Return the (X, Y) coordinate for the center point of the cell that contains the specified text.  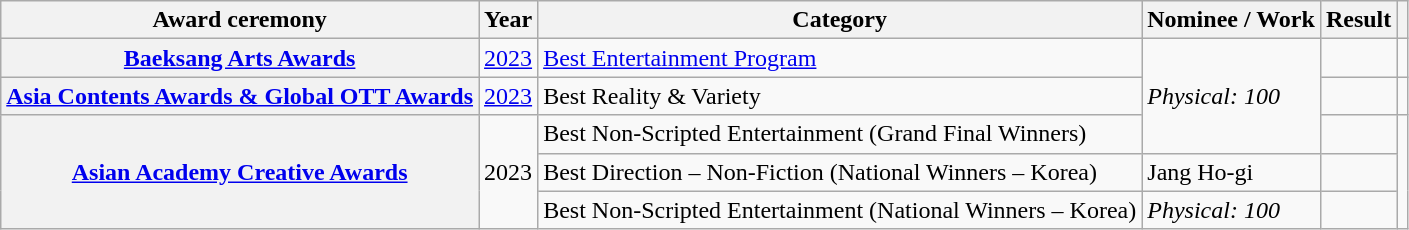
Baeksang Arts Awards (240, 58)
Nominee / Work (1232, 20)
Best Entertainment Program (840, 58)
Best Reality & Variety (840, 96)
Asia Contents Awards & Global OTT Awards (240, 96)
Best Non-Scripted Entertainment (National Winners – Korea) (840, 210)
Year (508, 20)
Category (840, 20)
Best Non-Scripted Entertainment (Grand Final Winners) (840, 134)
Jang Ho-gi (1232, 172)
Best Direction – Non-Fiction (National Winners – Korea) (840, 172)
Award ceremony (240, 20)
Asian Academy Creative Awards (240, 172)
Result (1358, 20)
